Pinpoint the cell where the given text exists, returning its [x, y] midpoint coordinate. 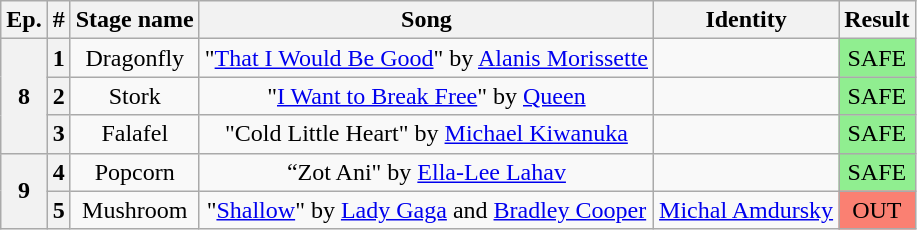
"Shallow" by Lady Gaga and Bradley Cooper [426, 210]
OUT [877, 210]
Song [426, 20]
Michal Amdursky [746, 210]
Falafel [134, 134]
8 [24, 96]
Result [877, 20]
5 [58, 210]
9 [24, 191]
Popcorn [134, 172]
Mushroom [134, 210]
Stork [134, 96]
Identity [746, 20]
"I Want to Break Free" by Queen [426, 96]
Ep. [24, 20]
"Cold Little Heart" by Michael Kiwanuka [426, 134]
# [58, 20]
2 [58, 96]
Dragonfly [134, 58]
“Zot Ani" by Ella-Lee Lahav [426, 172]
1 [58, 58]
4 [58, 172]
"That I Would Be Good" by Alanis Morissette [426, 58]
3 [58, 134]
Stage name [134, 20]
